For the text-containing cell, return its midpoint in (x, y) coordinate format. 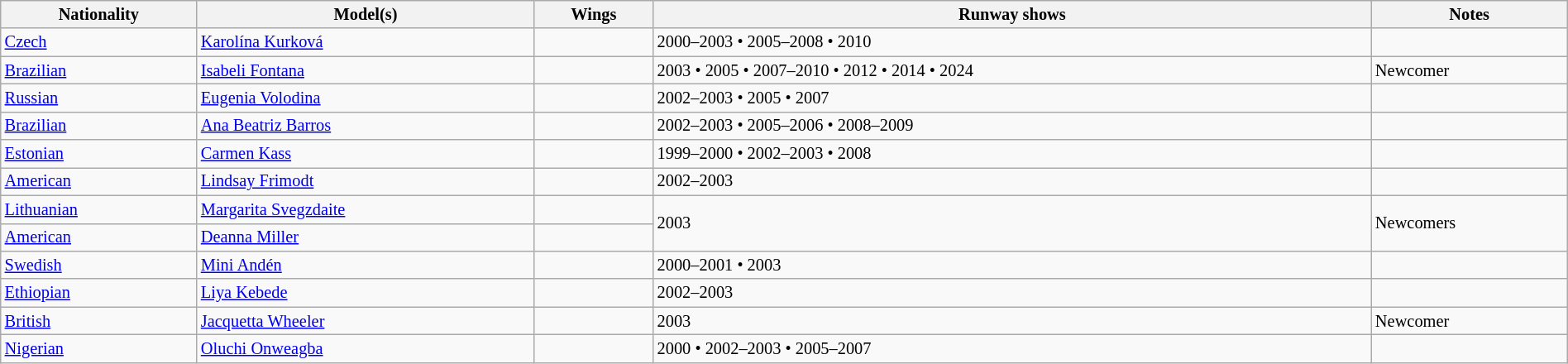
Ethiopian (99, 293)
Wings (594, 14)
Karolína Kurková (366, 42)
Nigerian (99, 348)
2000 • 2002–2003 • 2005–2007 (1012, 348)
Mini Andén (366, 265)
1999–2000 • 2002–2003 • 2008 (1012, 154)
2003 • 2005 • 2007–2010 • 2012 • 2014 • 2024 (1012, 70)
Russian (99, 98)
Lindsay Frimodt (366, 181)
2000–2001 • 2003 (1012, 265)
Runway shows (1012, 14)
Deanna Miller (366, 237)
2000–2003 • 2005–2008 • 2010 (1012, 42)
Swedish (99, 265)
Newcomers (1469, 223)
Nationality (99, 14)
2002–2003 • 2005 • 2007 (1012, 98)
Ana Beatriz Barros (366, 126)
Carmen Kass (366, 154)
Notes (1469, 14)
Model(s) (366, 14)
Eugenia Volodina (366, 98)
Lithuanian (99, 209)
Estonian (99, 154)
Oluchi Onweagba (366, 348)
British (99, 321)
Isabeli Fontana (366, 70)
Jacquetta Wheeler (366, 321)
Czech (99, 42)
2002–2003 • 2005–2006 • 2008–2009 (1012, 126)
Margarita Svegzdaite (366, 209)
Liya Kebede (366, 293)
